Locate the cell with the specified text and output its (x, y) center coordinate. 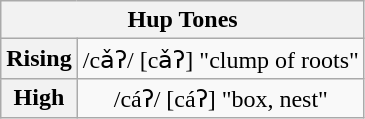
Hup Tones (183, 20)
/cǎʔ/ [cǎʔ] "clump of roots" (220, 59)
/cáʔ/ [cáʔ] "box, nest" (220, 98)
High (39, 98)
Rising (39, 59)
